Find where the given text appears and provide that cell's center as (X, Y) coordinate. 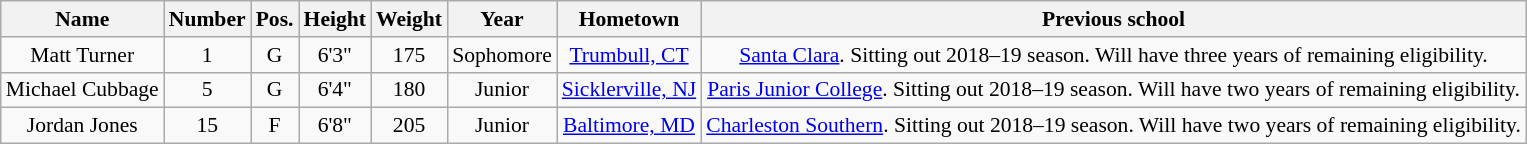
15 (208, 126)
Matt Turner (82, 55)
6'8" (335, 126)
Height (335, 19)
Hometown (629, 19)
Previous school (1114, 19)
Trumbull, CT (629, 55)
1 (208, 55)
5 (208, 90)
175 (409, 55)
Paris Junior College. Sitting out 2018–19 season. Will have two years of remaining eligibility. (1114, 90)
Sicklerville, NJ (629, 90)
Charleston Southern. Sitting out 2018–19 season. Will have two years of remaining eligibility. (1114, 126)
Michael Cubbage (82, 90)
6'3" (335, 55)
Santa Clara. Sitting out 2018–19 season. Will have three years of remaining eligibility. (1114, 55)
205 (409, 126)
180 (409, 90)
Sophomore (502, 55)
Year (502, 19)
F (275, 126)
Number (208, 19)
Pos. (275, 19)
Name (82, 19)
Weight (409, 19)
Baltimore, MD (629, 126)
6'4" (335, 90)
Jordan Jones (82, 126)
